Capture the cell that displays the provided text and extract its (x, y) central coordinate. 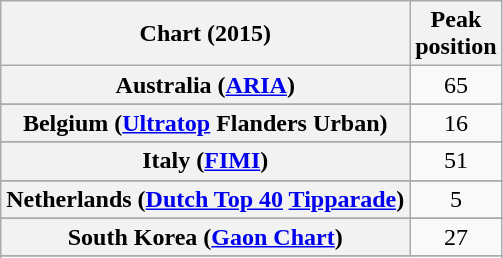
51 (456, 161)
Italy (FIMI) (206, 161)
South Korea (Gaon Chart) (206, 237)
Belgium (Ultratop Flanders Urban) (206, 123)
Australia (ARIA) (206, 85)
5 (456, 199)
16 (456, 123)
65 (456, 85)
Chart (2015) (206, 34)
Peakposition (456, 34)
Netherlands (Dutch Top 40 Tipparade) (206, 199)
27 (456, 237)
